Identify which cell holds the provided text, then report its [x, y] central coordinate. 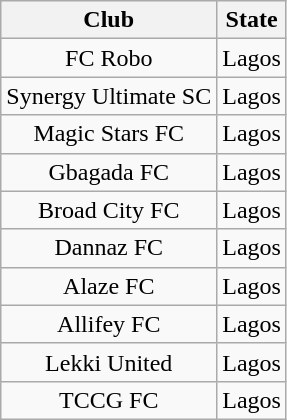
Allifey FC [109, 324]
TCCG FC [109, 400]
FC Robo [109, 58]
Alaze FC [109, 286]
Lekki United [109, 362]
Broad City FC [109, 210]
Club [109, 20]
Gbagada FC [109, 172]
Magic Stars FC [109, 134]
Dannaz FC [109, 248]
Synergy Ultimate SC [109, 96]
State [252, 20]
